Capture the cell that displays the provided text and extract its [x, y] central coordinate. 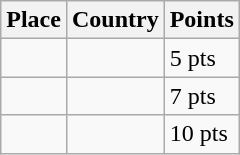
10 pts [202, 134]
Place [34, 20]
7 pts [202, 96]
Country [115, 20]
5 pts [202, 58]
Points [202, 20]
